Output the (X, Y) coordinate of the center of the cell containing the given text.  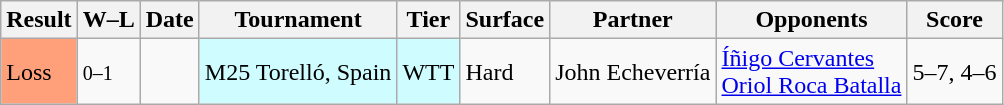
Loss (39, 72)
Hard (505, 72)
5–7, 4–6 (954, 72)
M25 Torelló, Spain (298, 72)
W–L (108, 20)
Surface (505, 20)
John Echeverría (633, 72)
0–1 (108, 72)
WTT (428, 72)
Partner (633, 20)
Opponents (812, 20)
Score (954, 20)
Result (39, 20)
Date (170, 20)
Tier (428, 20)
Íñigo Cervantes Oriol Roca Batalla (812, 72)
Tournament (298, 20)
